Locate the cell with the specified text and output its [X, Y] center coordinate. 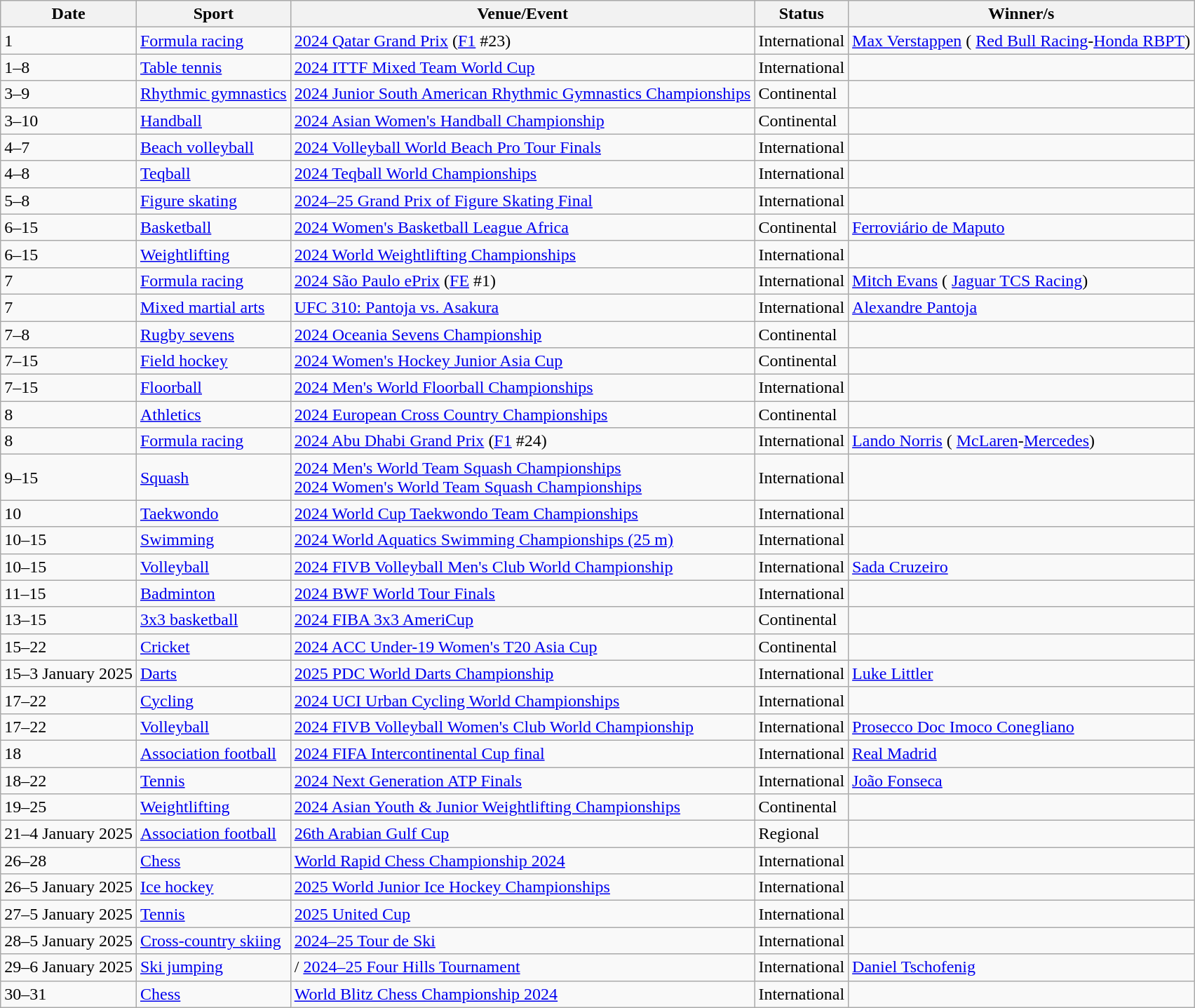
World Rapid Chess Championship 2024 [522, 861]
2024 World Cup Taekwondo Team Championships [522, 513]
Figure skating [213, 201]
2024 Asian Youth & Junior Weightlifting Championships [522, 807]
Squash [213, 477]
World Blitz Chess Championship 2024 [522, 994]
19–25 [69, 807]
21–4 January 2025 [69, 834]
2025 World Junior Ice Hockey Championships [522, 887]
5–8 [69, 201]
Cricket [213, 647]
Real Madrid [1021, 753]
Handball [213, 121]
13–15 [69, 620]
Mitch Evans ( Jaguar TCS Racing) [1021, 281]
2024 UCI Urban Cycling World Championships [522, 700]
Regional [802, 834]
7–8 [69, 335]
Table tennis [213, 67]
Teqball [213, 174]
Ferroviário de Maputo [1021, 227]
26–5 January 2025 [69, 887]
4–8 [69, 174]
2024 FIVB Volleyball Women's Club World Championship [522, 727]
2024–25 Tour de Ski [522, 941]
Status [802, 14]
9–15 [69, 477]
Swimming [213, 540]
28–5 January 2025 [69, 941]
2024 World Weightlifting Championships [522, 254]
Lando Norris ( McLaren-Mercedes) [1021, 441]
2024 Junior South American Rhythmic Gymnastics Championships [522, 94]
29–6 January 2025 [69, 967]
2024–25 Grand Prix of Figure Skating Final [522, 201]
2024 Abu Dhabi Grand Prix (F1 #24) [522, 441]
Beach volleyball [213, 147]
Basketball [213, 227]
Floorball [213, 388]
26–28 [69, 861]
Sport [213, 14]
2024 FIFA Intercontinental Cup final [522, 753]
Athletics [213, 415]
2024 World Aquatics Swimming Championships (25 m) [522, 540]
Luke Littler [1021, 673]
2024 Volleyball World Beach Pro Tour Finals [522, 147]
2024 ACC Under-19 Women's T20 Asia Cup [522, 647]
Taekwondo [213, 513]
2024 Women's Hockey Junior Asia Cup [522, 361]
Sada Cruzeiro [1021, 567]
15–22 [69, 647]
2024 Next Generation ATP Finals [522, 781]
Max Verstappen ( Red Bull Racing-Honda RBPT) [1021, 41]
26th Arabian Gulf Cup [522, 834]
2024 Teqball World Championships [522, 174]
2024 ITTF Mixed Team World Cup [522, 67]
2024 Asian Women's Handball Championship [522, 121]
2024 BWF World Tour Finals [522, 593]
Ski jumping [213, 967]
Prosecco Doc Imoco Conegliano [1021, 727]
Badminton [213, 593]
Cross-country skiing [213, 941]
10 [69, 513]
Rhythmic gymnastics [213, 94]
Daniel Tschofenig [1021, 967]
2024 Men's World Team Squash Championships 2024 Women's World Team Squash Championships [522, 477]
/ 2024–25 Four Hills Tournament [522, 967]
Alexandre Pantoja [1021, 307]
27–5 January 2025 [69, 914]
4–7 [69, 147]
2024 Women's Basketball League Africa [522, 227]
Cycling [213, 700]
João Fonseca [1021, 781]
Mixed martial arts [213, 307]
1–8 [69, 67]
UFC 310: Pantoja vs. Asakura [522, 307]
Rugby sevens [213, 335]
Darts [213, 673]
30–31 [69, 994]
1 [69, 41]
2024 European Cross Country Championships [522, 415]
2024 FIBA 3x3 AmeriCup [522, 620]
Field hockey [213, 361]
18 [69, 753]
11–15 [69, 593]
2024 Men's World Floorball Championships [522, 388]
2025 PDC World Darts Championship [522, 673]
3x3 basketball [213, 620]
Winner/s [1021, 14]
18–22 [69, 781]
3–9 [69, 94]
2024 São Paulo ePrix (FE #1) [522, 281]
Venue/Event [522, 14]
Date [69, 14]
3–10 [69, 121]
15–3 January 2025 [69, 673]
2025 United Cup [522, 914]
2024 Oceania Sevens Championship [522, 335]
2024 Qatar Grand Prix (F1 #23) [522, 41]
Ice hockey [213, 887]
2024 FIVB Volleyball Men's Club World Championship [522, 567]
